From the cell containing the given text, extract its center point as [x, y] coordinate. 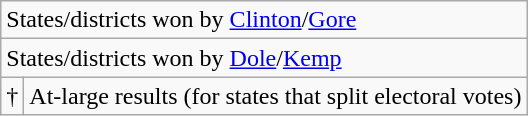
† [12, 96]
At-large results (for states that split electoral votes) [276, 96]
States/districts won by Clinton/Gore [264, 20]
States/districts won by Dole/Kemp [264, 58]
